Provide the (X, Y) coordinate of the cell's center where the given text is located.  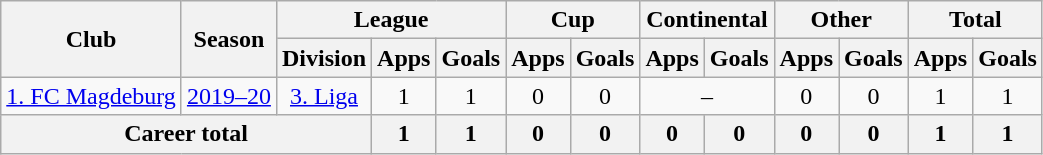
Cup (573, 20)
Season (228, 39)
1. FC Magdeburg (92, 96)
Continental (707, 20)
– (707, 96)
Club (92, 39)
Career total (186, 134)
3. Liga (324, 96)
League (390, 20)
2019–20 (228, 96)
Total (975, 20)
Division (324, 58)
Other (841, 20)
